From the cell containing the given text, extract its center point as (X, Y) coordinate. 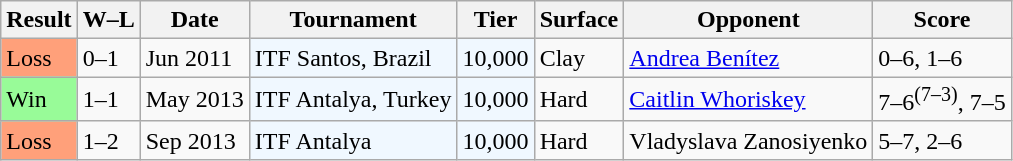
W–L (108, 20)
0–6, 1–6 (942, 58)
Caitlin Whoriskey (748, 100)
Jun 2011 (194, 58)
Vladyslava Zanosiyenko (748, 140)
Date (194, 20)
Sep 2013 (194, 140)
Andrea Benítez (748, 58)
Result (39, 20)
Surface (579, 20)
Win (39, 100)
1–2 (108, 140)
ITF Antalya (353, 140)
Tournament (353, 20)
Opponent (748, 20)
ITF Antalya, Turkey (353, 100)
1–1 (108, 100)
5–7, 2–6 (942, 140)
Score (942, 20)
Clay (579, 58)
Tier (496, 20)
7–6(7–3), 7–5 (942, 100)
ITF Santos, Brazil (353, 58)
0–1 (108, 58)
May 2013 (194, 100)
